Extract the [X, Y] coordinate from the center of the cell holding the provided text.  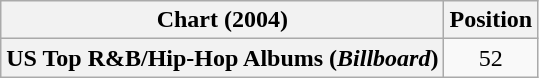
US Top R&B/Hip-Hop Albums (Billboard) [222, 58]
52 [491, 58]
Chart (2004) [222, 20]
Position [491, 20]
